Provide the (X, Y) coordinate of the cell's center where the given text is located.  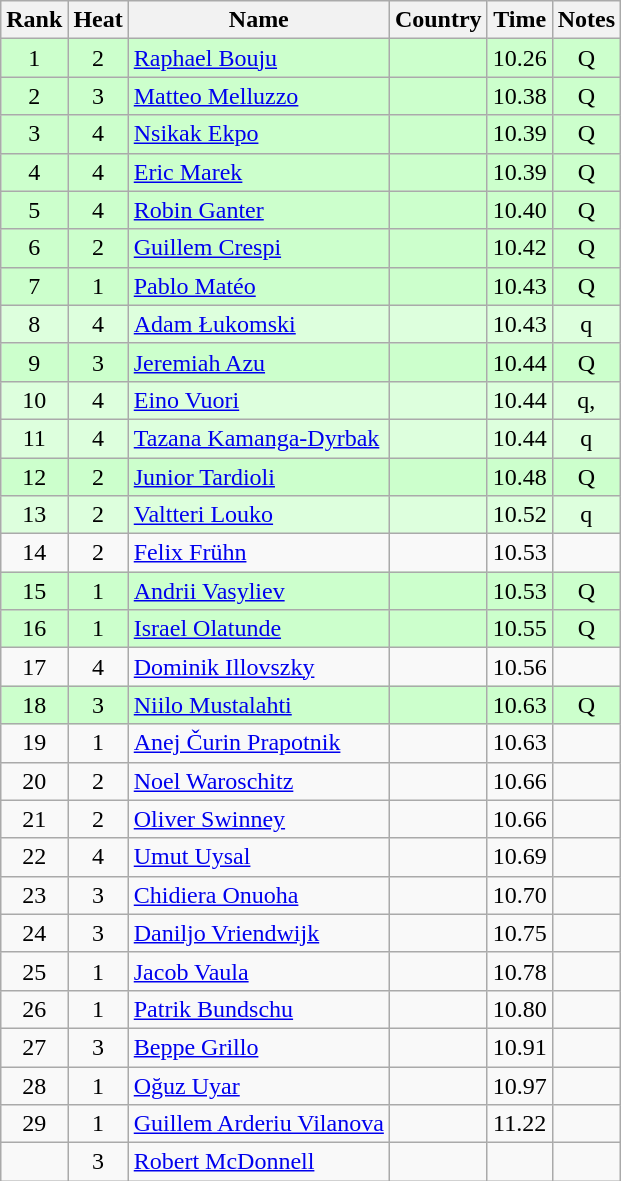
22 (34, 857)
Beppe Grillo (258, 1047)
16 (34, 629)
Robert McDonnell (258, 1162)
Daniljo Vriendwijk (258, 933)
Chidiera Onuoha (258, 895)
10.78 (520, 971)
Guillem Crespi (258, 248)
Tazana Kamanga-Dyrbak (258, 438)
26 (34, 1009)
20 (34, 781)
Israel Olatunde (258, 629)
Dominik Illovszky (258, 667)
10.48 (520, 477)
10.38 (520, 96)
10.52 (520, 515)
Adam Łukomski (258, 324)
10.75 (520, 933)
Felix Frühn (258, 553)
10.56 (520, 667)
Matteo Melluzzo (258, 96)
Country (438, 20)
Anej Čurin Prapotnik (258, 743)
Eino Vuori (258, 400)
Nsikak Ekpo (258, 134)
10.91 (520, 1047)
Time (520, 20)
19 (34, 743)
Notes (586, 20)
9 (34, 362)
10.40 (520, 210)
18 (34, 705)
13 (34, 515)
14 (34, 553)
6 (34, 248)
28 (34, 1085)
10.55 (520, 629)
17 (34, 667)
Raphael Bouju (258, 58)
Heat (98, 20)
12 (34, 477)
Jacob Vaula (258, 971)
Rank (34, 20)
q, (586, 400)
10.80 (520, 1009)
27 (34, 1047)
11.22 (520, 1124)
Oliver Swinney (258, 819)
24 (34, 933)
15 (34, 591)
10.26 (520, 58)
29 (34, 1124)
25 (34, 971)
Eric Marek (258, 172)
10.69 (520, 857)
Name (258, 20)
10.97 (520, 1085)
21 (34, 819)
Junior Tardioli (258, 477)
Pablo Matéo (258, 286)
Jeremiah Azu (258, 362)
Patrik Bundschu (258, 1009)
Umut Uysal (258, 857)
10.42 (520, 248)
11 (34, 438)
Valtteri Louko (258, 515)
10.70 (520, 895)
8 (34, 324)
Robin Ganter (258, 210)
23 (34, 895)
Guillem Arderiu Vilanova (258, 1124)
Noel Waroschitz (258, 781)
10 (34, 400)
Niilo Mustalahti (258, 705)
7 (34, 286)
Andrii Vasyliev (258, 591)
5 (34, 210)
Oğuz Uyar (258, 1085)
